Identify which cell holds the provided text, then report its (x, y) central coordinate. 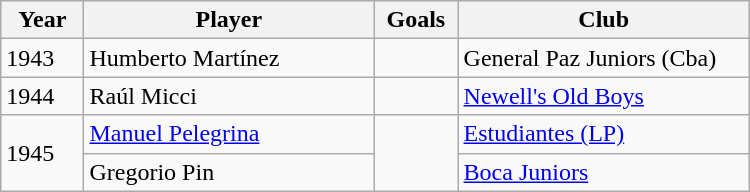
1943 (42, 58)
Gregorio Pin (229, 172)
Year (42, 20)
Player (229, 20)
Club (604, 20)
1945 (42, 153)
Raúl Micci (229, 96)
1944 (42, 96)
Boca Juniors (604, 172)
Newell's Old Boys (604, 96)
Manuel Pelegrina (229, 134)
Estudiantes (LP) (604, 134)
General Paz Juniors (Cba) (604, 58)
Goals (416, 20)
Humberto Martínez (229, 58)
